Extract the (x, y) coordinate from the center of the cell holding the provided text.  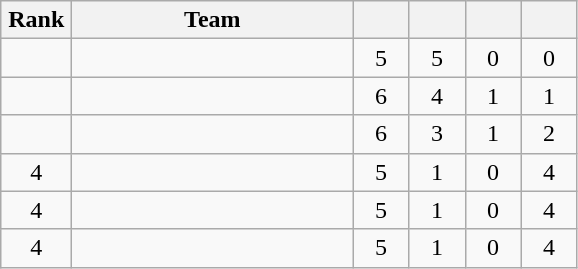
2 (549, 134)
Team (212, 20)
Rank (36, 20)
3 (437, 134)
